Locate the cell with the specified text and output its (X, Y) center coordinate. 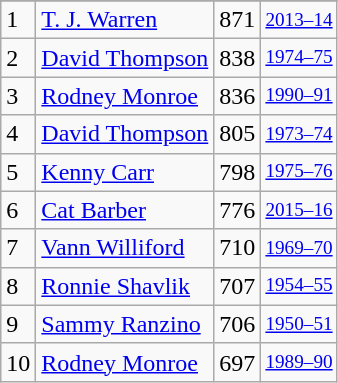
798 (238, 172)
871 (238, 20)
T. J. Warren (125, 20)
707 (238, 286)
9 (18, 324)
Ronnie Shavlik (125, 286)
Sammy Ranzino (125, 324)
3 (18, 96)
10 (18, 362)
1975–76 (299, 172)
4 (18, 134)
7 (18, 248)
805 (238, 134)
1950–51 (299, 324)
1989–90 (299, 362)
8 (18, 286)
836 (238, 96)
6 (18, 210)
1974–75 (299, 58)
697 (238, 362)
Kenny Carr (125, 172)
1954–55 (299, 286)
1990–91 (299, 96)
Vann Williford (125, 248)
710 (238, 248)
1969–70 (299, 248)
2013–14 (299, 20)
706 (238, 324)
1973–74 (299, 134)
2 (18, 58)
2015–16 (299, 210)
1 (18, 20)
838 (238, 58)
5 (18, 172)
776 (238, 210)
Cat Barber (125, 210)
